Return [X, Y] of the center of cell containing provided text 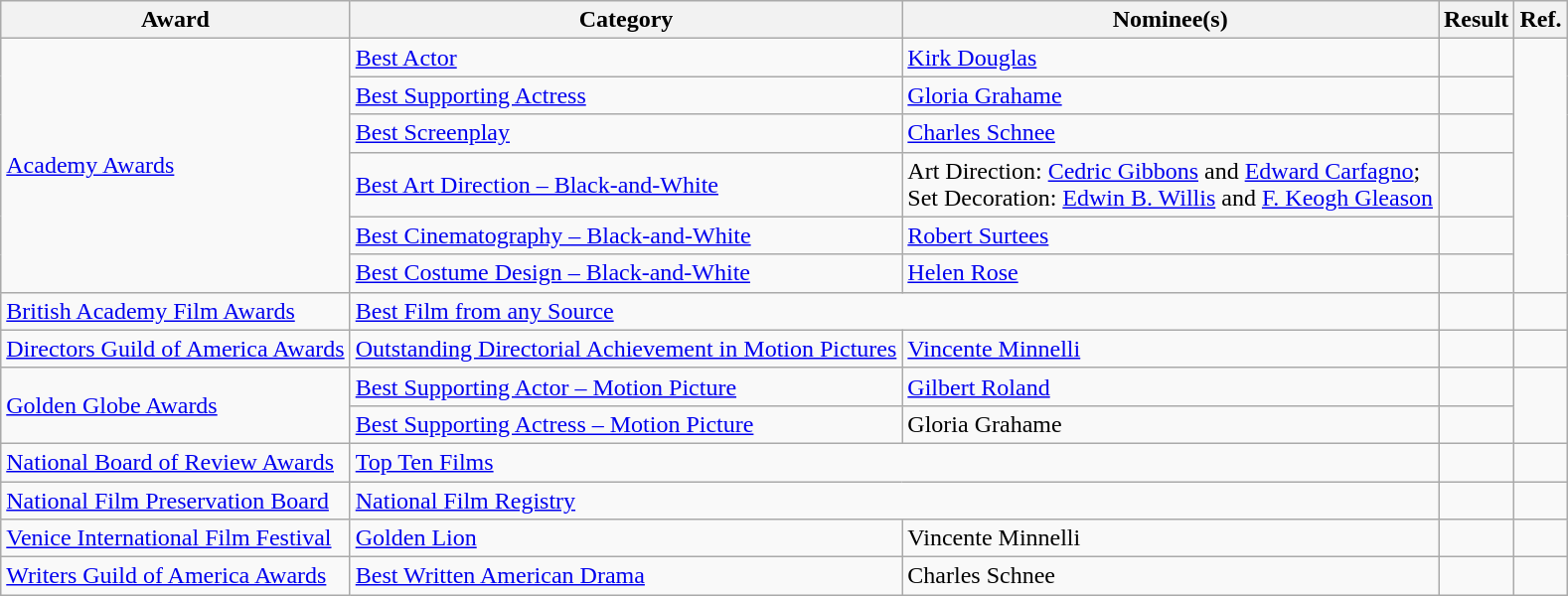
Best Supporting Actor – Motion Picture [626, 386]
Gilbert Roland [1171, 386]
Category [626, 20]
Venice International Film Festival [175, 538]
Robert Surtees [1171, 235]
Nominee(s) [1171, 20]
Helen Rose [1171, 273]
Result [1477, 20]
Ref. [1540, 20]
Art Direction: Cedric Gibbons and Edward Carfagno; Set Decoration: Edwin B. Willis and F. Keogh Gleason [1171, 185]
Best Supporting Actress – Motion Picture [626, 424]
Outstanding Directorial Achievement in Motion Pictures [626, 349]
Best Written American Drama [626, 576]
National Film Registry [894, 500]
National Board of Review Awards [175, 462]
Award [175, 20]
Best Film from any Source [894, 311]
Golden Globe Awards [175, 405]
National Film Preservation Board [175, 500]
Best Actor [626, 58]
Best Costume Design – Black-and-White [626, 273]
Best Supporting Actress [626, 95]
Kirk Douglas [1171, 58]
Directors Guild of America Awards [175, 349]
Best Art Direction – Black-and-White [626, 185]
British Academy Film Awards [175, 311]
Top Ten Films [894, 462]
Golden Lion [626, 538]
Writers Guild of America Awards [175, 576]
Best Cinematography – Black-and-White [626, 235]
Academy Awards [175, 165]
Best Screenplay [626, 133]
